Pinpoint the cell where the given text exists, returning its (x, y) midpoint coordinate. 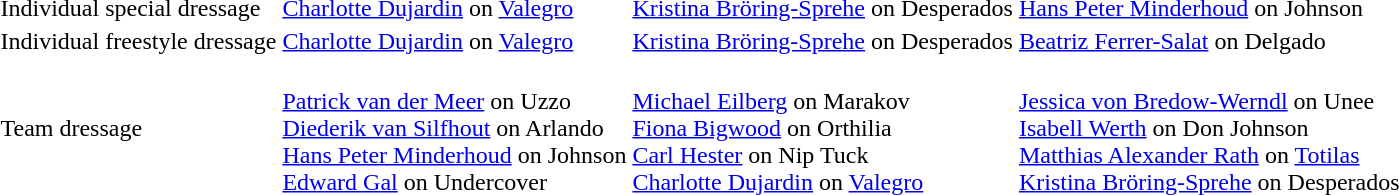
Kristina Bröring-Sprehe on Desperados (823, 41)
Charlotte Dujardin on Valegro (454, 41)
